Determine the [X, Y] coordinate at the center of the cell enclosing the given text.  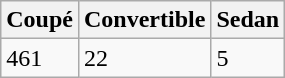
461 [40, 58]
Sedan [248, 20]
Coupé [40, 20]
Convertible [144, 20]
22 [144, 58]
5 [248, 58]
